Determine the [X, Y] coordinate at the center of the cell enclosing the given text.  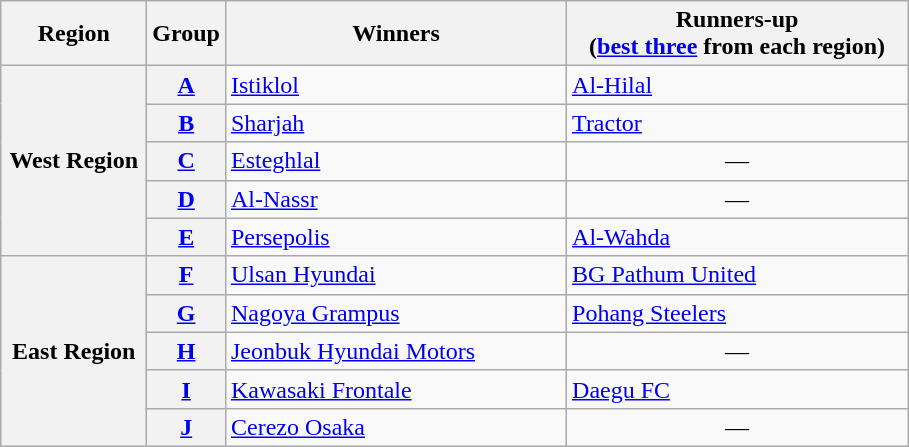
Nagoya Grampus [396, 313]
I [186, 389]
F [186, 275]
Daegu FC [738, 389]
Pohang Steelers [738, 313]
Winners [396, 34]
Region [74, 34]
J [186, 427]
East Region [74, 351]
Esteghlal [396, 161]
E [186, 237]
Group [186, 34]
A [186, 85]
B [186, 123]
Persepolis [396, 237]
Sharjah [396, 123]
West Region [74, 161]
Al-Nassr [396, 199]
G [186, 313]
Jeonbuk Hyundai Motors [396, 351]
Cerezo Osaka [396, 427]
Kawasaki Frontale [396, 389]
H [186, 351]
Al-Wahda [738, 237]
Ulsan Hyundai [396, 275]
Runners-up(best three from each region) [738, 34]
Tractor [738, 123]
Al-Hilal [738, 85]
BG Pathum United [738, 275]
Istiklol [396, 85]
D [186, 199]
C [186, 161]
